Pinpoint the cell where the given text exists, returning its [x, y] midpoint coordinate. 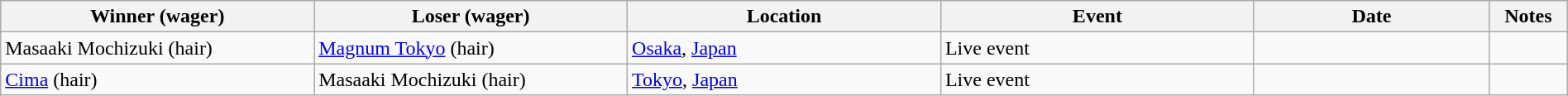
Location [784, 17]
Date [1371, 17]
Event [1097, 17]
Loser (wager) [471, 17]
Notes [1528, 17]
Tokyo, Japan [784, 79]
Winner (wager) [157, 17]
Cima (hair) [157, 79]
Osaka, Japan [784, 48]
Magnum Tokyo (hair) [471, 48]
